Output the [X, Y] coordinate of the center of the cell containing the given text.  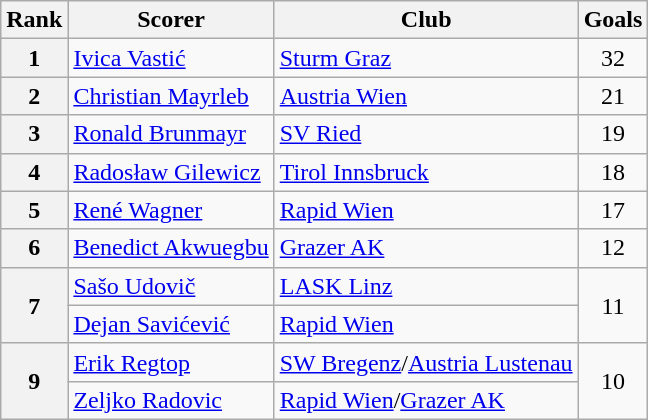
3 [34, 134]
1 [34, 58]
21 [613, 96]
4 [34, 172]
Zeljko Radovic [171, 400]
11 [613, 305]
32 [613, 58]
SW Bregenz/Austria Lustenau [426, 362]
10 [613, 381]
Christian Mayrleb [171, 96]
Benedict Akwuegbu [171, 248]
Austria Wien [426, 96]
2 [34, 96]
SV Ried [426, 134]
9 [34, 381]
Rapid Wien/Grazer AK [426, 400]
Dejan Savićević [171, 324]
19 [613, 134]
12 [613, 248]
Scorer [171, 20]
Sturm Graz [426, 58]
Ronald Brunmayr [171, 134]
Rank [34, 20]
Radosław Gilewicz [171, 172]
LASK Linz [426, 286]
17 [613, 210]
Sašo Udovič [171, 286]
Club [426, 20]
Grazer AK [426, 248]
Tirol Innsbruck [426, 172]
Goals [613, 20]
6 [34, 248]
Ivica Vastić [171, 58]
18 [613, 172]
5 [34, 210]
René Wagner [171, 210]
7 [34, 305]
Erik Regtop [171, 362]
